Find where the given text appears and provide that cell's center as [x, y] coordinate. 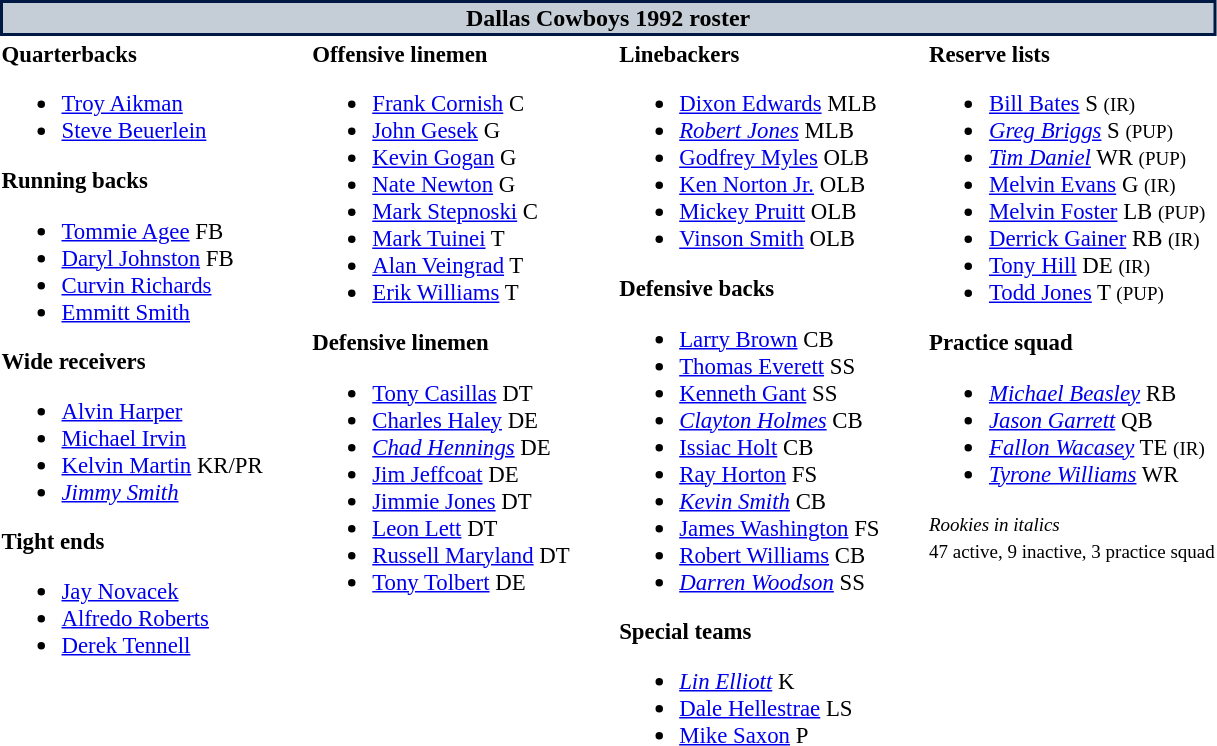
Dallas Cowboys 1992 roster [608, 18]
